Scan for the cell matching the given text and deliver its [X, Y] coordinate at center. 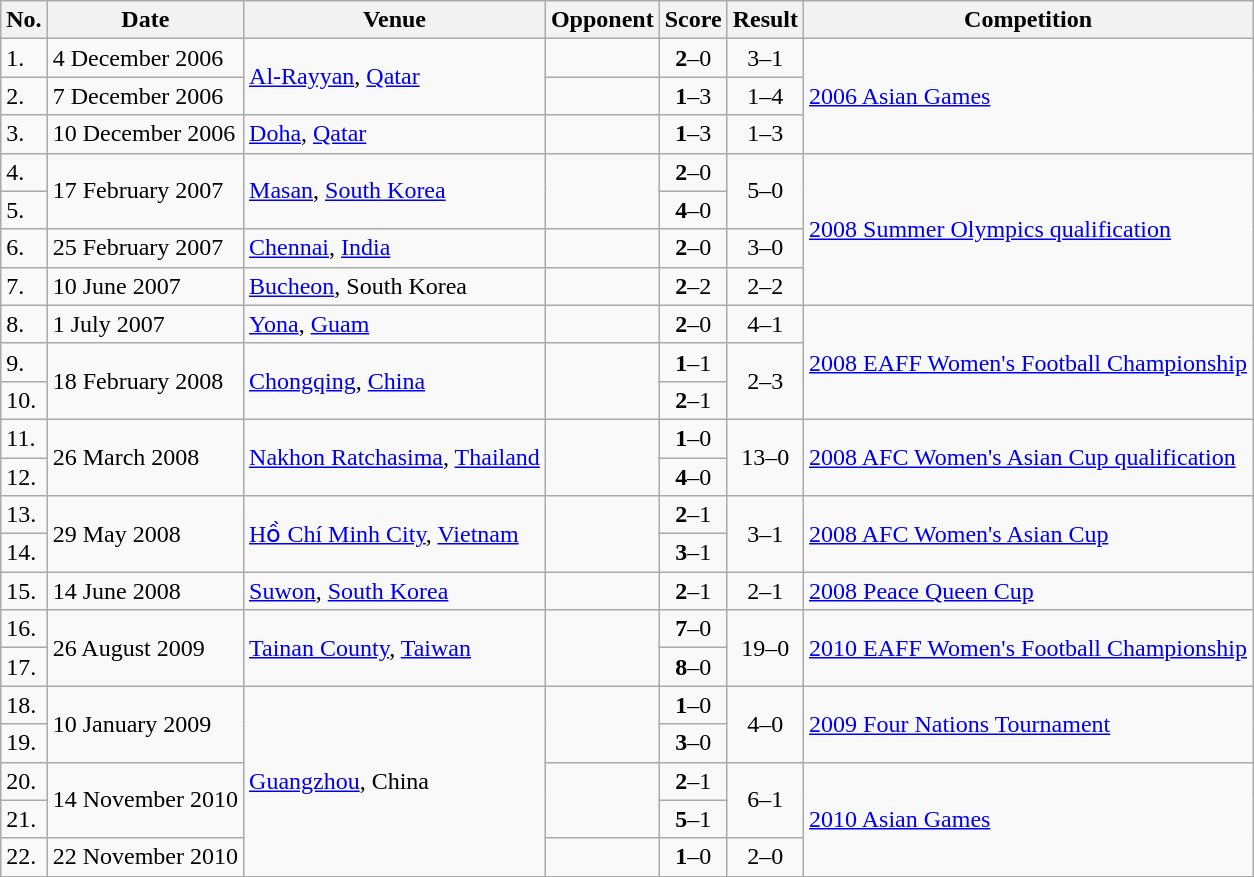
6–1 [765, 800]
2–3 [765, 381]
8. [24, 324]
Chennai, India [395, 248]
12. [24, 477]
2010 EAFF Women's Football Championship [1028, 648]
19–0 [765, 648]
2008 AFC Women's Asian Cup qualification [1028, 457]
26 August 2009 [145, 648]
19. [24, 743]
10 June 2007 [145, 286]
15. [24, 591]
Guangzhou, China [395, 781]
Opponent [602, 20]
Yona, Guam [395, 324]
1–4 [765, 96]
Bucheon, South Korea [395, 286]
No. [24, 20]
14 June 2008 [145, 591]
Venue [395, 20]
5–0 [765, 191]
21. [24, 819]
5. [24, 210]
18 February 2008 [145, 381]
10 December 2006 [145, 134]
1–1 [693, 362]
Nakhon Ratchasima, Thailand [395, 457]
Competition [1028, 20]
17 February 2007 [145, 191]
Score [693, 20]
25 February 2007 [145, 248]
2008 Peace Queen Cup [1028, 591]
Doha, Qatar [395, 134]
22. [24, 857]
2009 Four Nations Tournament [1028, 724]
Al-Rayyan, Qatar [395, 77]
Result [765, 20]
Masan, South Korea [395, 191]
2008 EAFF Women's Football Championship [1028, 362]
Chongqing, China [395, 381]
14. [24, 553]
Tainan County, Taiwan [395, 648]
6. [24, 248]
3. [24, 134]
5–1 [693, 819]
9. [24, 362]
2010 Asian Games [1028, 819]
4 December 2006 [145, 58]
13–0 [765, 457]
16. [24, 629]
2008 AFC Women's Asian Cup [1028, 534]
2008 Summer Olympics qualification [1028, 229]
4. [24, 172]
17. [24, 667]
1 July 2007 [145, 324]
Suwon, South Korea [395, 591]
2006 Asian Games [1028, 96]
22 November 2010 [145, 857]
20. [24, 781]
13. [24, 515]
18. [24, 705]
1. [24, 58]
10 January 2009 [145, 724]
Hồ Chí Minh City, Vietnam [395, 534]
Date [145, 20]
8–0 [693, 667]
4–1 [765, 324]
7–0 [693, 629]
2. [24, 96]
7. [24, 286]
11. [24, 438]
29 May 2008 [145, 534]
10. [24, 400]
14 November 2010 [145, 800]
7 December 2006 [145, 96]
26 March 2008 [145, 457]
